Provide the (x, y) coordinate of the cell's center where the given text is located.  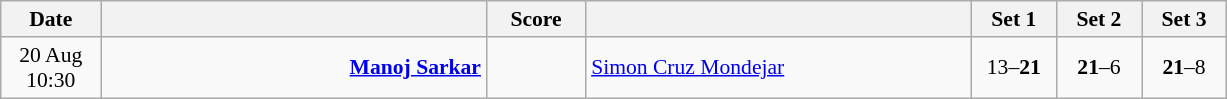
Set 1 (1014, 19)
Date (51, 19)
Set 3 (1184, 19)
21–8 (1184, 68)
Manoj Sarkar (294, 68)
Simon Cruz Mondejar (778, 68)
20 Aug10:30 (51, 68)
13–21 (1014, 68)
Score (536, 19)
21–6 (1098, 68)
Set 2 (1098, 19)
